Identify which cell holds the provided text, then report its [x, y] central coordinate. 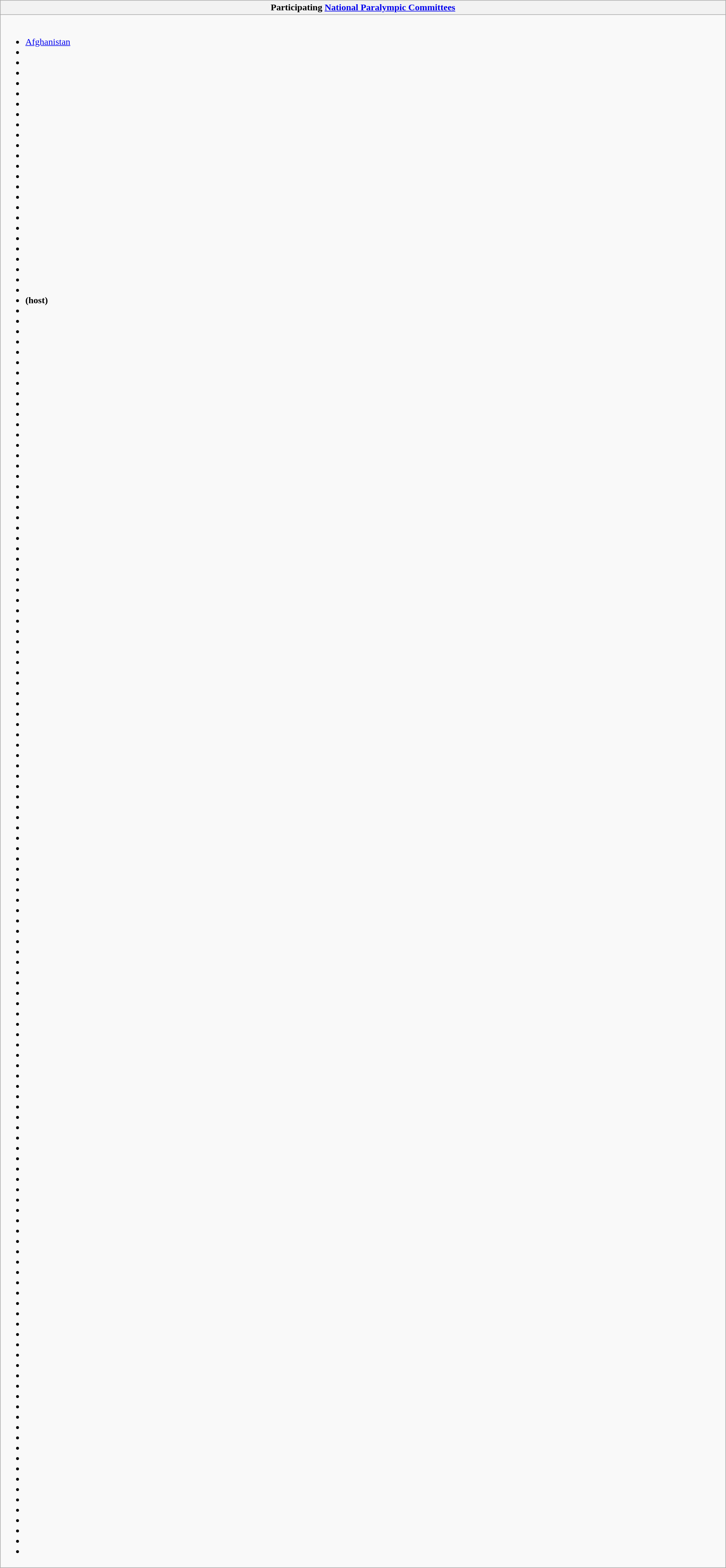
Participating National Paralympic Committees [363, 8]
Afghanistan (host) [363, 791]
